Scan for the cell matching the given text and deliver its (x, y) coordinate at center. 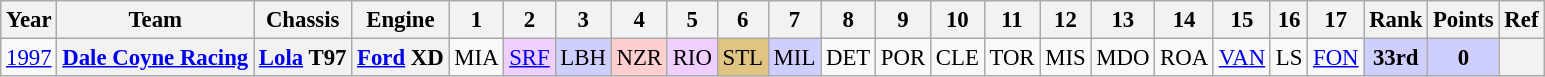
TOR (1012, 58)
CLE (957, 58)
11 (1012, 20)
33rd (1396, 58)
Dale Coyne Racing (156, 58)
Lola T97 (303, 58)
NZR (639, 58)
MIL (794, 58)
Engine (400, 20)
Year (29, 20)
1 (476, 20)
17 (1336, 20)
DET (848, 58)
ROA (1184, 58)
15 (1242, 20)
POR (904, 58)
9 (904, 20)
3 (583, 20)
MDO (1123, 58)
12 (1066, 20)
1997 (29, 58)
Rank (1396, 20)
5 (692, 20)
8 (848, 20)
14 (1184, 20)
16 (1288, 20)
LBH (583, 58)
LS (1288, 58)
Ford XD (400, 58)
RIO (692, 58)
Ref (1522, 20)
VAN (1242, 58)
MIS (1066, 58)
4 (639, 20)
SRF (530, 58)
10 (957, 20)
Chassis (303, 20)
0 (1464, 58)
FON (1336, 58)
MIA (476, 58)
13 (1123, 20)
STL (742, 58)
6 (742, 20)
2 (530, 20)
Points (1464, 20)
Team (156, 20)
7 (794, 20)
